Find where the given text appears and provide that cell's center as [x, y] coordinate. 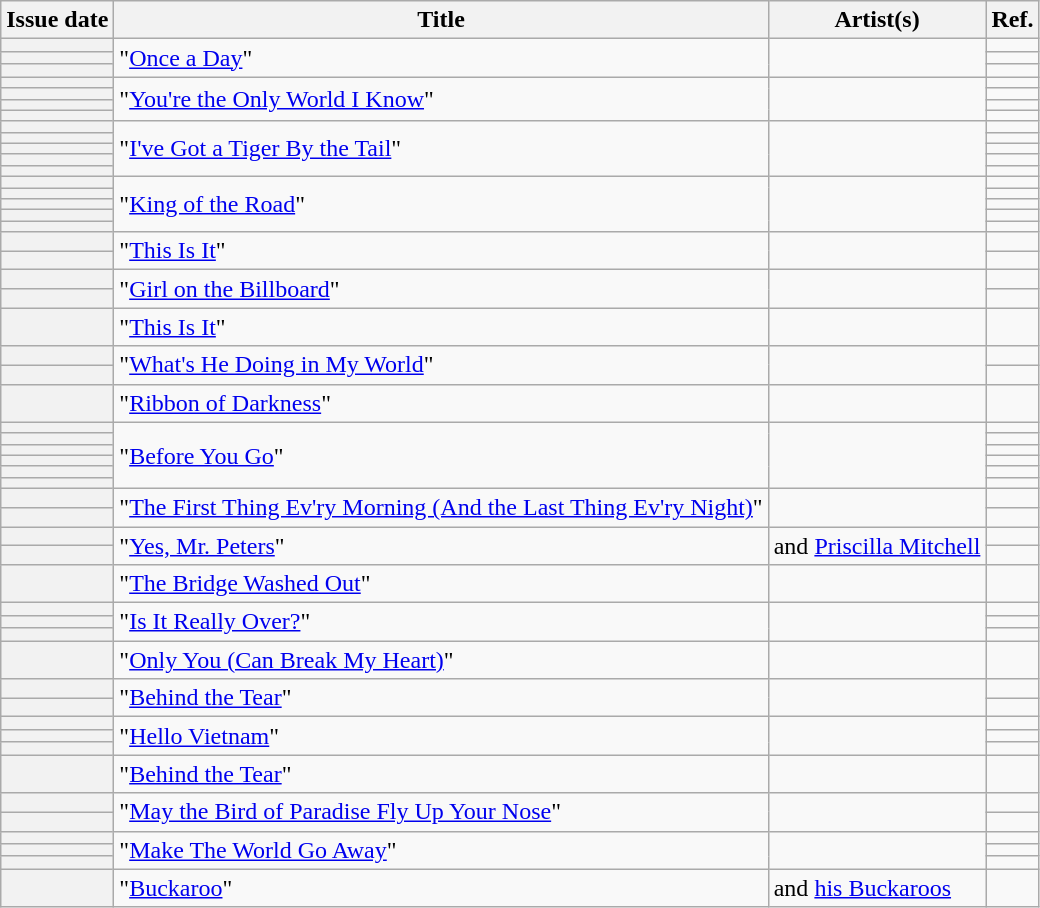
"Hello Vietnam" [441, 736]
"Make The World Go Away" [441, 850]
"Only You (Can Break My Heart)" [441, 660]
"You're the Only World I Know" [441, 99]
"King of the Road" [441, 204]
"Once a Day" [441, 58]
"I've Got a Tiger By the Tail" [441, 148]
"What's He Doing in My World" [441, 365]
"Before You Go" [441, 455]
Title [441, 20]
Ref. [1012, 20]
"May the Bird of Paradise Fly Up Your Nose" [441, 812]
Artist(s) [877, 20]
"Is It Really Over?" [441, 622]
"Buckaroo" [441, 888]
and Priscilla Mitchell [877, 545]
and his Buckaroos [877, 888]
"Yes, Mr. Peters" [441, 545]
"Ribbon of Darkness" [441, 403]
"The Bridge Washed Out" [441, 584]
"Girl on the Billboard" [441, 289]
Issue date [58, 20]
"The First Thing Ev'ry Morning (And the Last Thing Ev'ry Night)" [441, 507]
